For the text-containing cell, return its midpoint in (x, y) coordinate format. 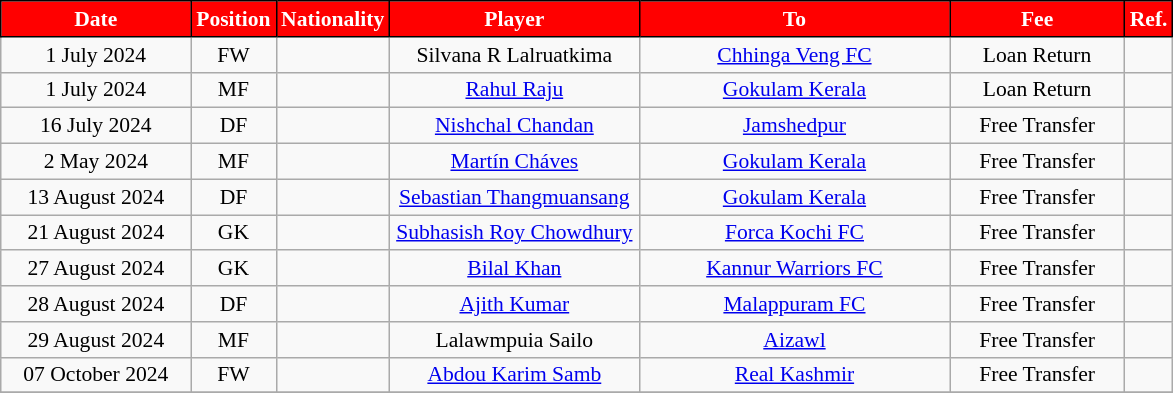
Malappuram FC (794, 304)
21 August 2024 (96, 233)
Subhasish Roy Chowdhury (514, 233)
Real Kashmir (794, 375)
To (794, 19)
Ajith Kumar (514, 304)
Chhinga Veng FC (794, 55)
13 August 2024 (96, 197)
Fee (1038, 19)
Date (96, 19)
Nationality (332, 19)
Ref. (1149, 19)
Sebastian Thangmuansang (514, 197)
Aizawl (794, 340)
Kannur Warriors FC (794, 269)
Martín Cháves (514, 162)
Jamshedpur (794, 126)
16 July 2024 (96, 126)
Silvana R Lalruatkima (514, 55)
Rahul Raju (514, 90)
Bilal Khan (514, 269)
Lalawmpuia Sailo (514, 340)
Abdou Karim Samb (514, 375)
Forca Kochi FC (794, 233)
27 August 2024 (96, 269)
Position (234, 19)
07 October 2024 (96, 375)
Player (514, 19)
28 August 2024 (96, 304)
Nishchal Chandan (514, 126)
29 August 2024 (96, 340)
2 May 2024 (96, 162)
